Identify which cell holds the provided text, then report its [x, y] central coordinate. 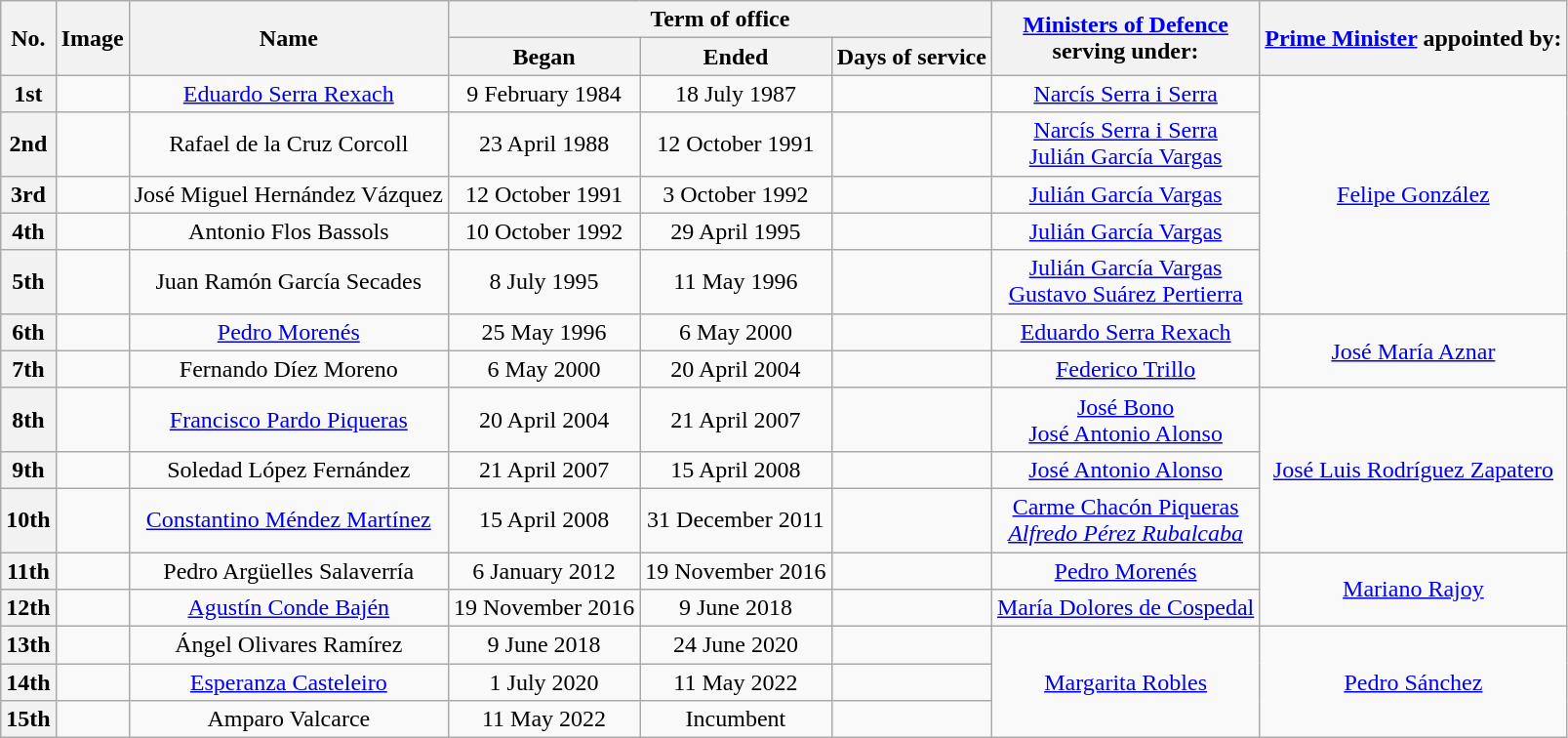
1 July 2020 [543, 682]
25 May 1996 [543, 332]
7th [28, 369]
8th [28, 420]
Ministers of Defenceserving under: [1125, 38]
24 June 2020 [736, 645]
Days of service [911, 57]
11 May 1996 [736, 281]
10th [28, 519]
Felipe González [1413, 194]
8 July 1995 [543, 281]
Ended [736, 57]
Image [92, 38]
Juan Ramón García Secades [289, 281]
Mariano Rajoy [1413, 590]
Fernando Díez Moreno [289, 369]
6 January 2012 [543, 571]
Amparo Valcarce [289, 719]
Incumbent [736, 719]
12th [28, 608]
José BonoJosé Antonio Alonso [1125, 420]
Name [289, 38]
Pedro Argüelles Salaverría [289, 571]
Margarita Robles [1125, 682]
José Antonio Alonso [1125, 470]
3rd [28, 194]
Francisco Pardo Piqueras [289, 420]
Antonio Flos Bassols [289, 231]
Constantino Méndez Martínez [289, 519]
11th [28, 571]
1st [28, 94]
Narcís Serra i Serra [1125, 94]
Ángel Olivares Ramírez [289, 645]
Rafael de la Cruz Corcoll [289, 144]
18 July 1987 [736, 94]
15th [28, 719]
3 October 1992 [736, 194]
31 December 2011 [736, 519]
Pedro Sánchez [1413, 682]
5th [28, 281]
Julián García VargasGustavo Suárez Pertierra [1125, 281]
Federico Trillo [1125, 369]
6th [28, 332]
Began [543, 57]
Prime Minister appointed by: [1413, 38]
Carme Chacón PiquerasAlfredo Pérez Rubalcaba [1125, 519]
José Miguel Hernández Vázquez [289, 194]
9th [28, 470]
10 October 1992 [543, 231]
14th [28, 682]
Narcís Serra i SerraJulián García Vargas [1125, 144]
4th [28, 231]
Esperanza Casteleiro [289, 682]
29 April 1995 [736, 231]
13th [28, 645]
José María Aznar [1413, 350]
María Dolores de Cospedal [1125, 608]
José Luis Rodríguez Zapatero [1413, 470]
Agustín Conde Bajén [289, 608]
No. [28, 38]
9 February 1984 [543, 94]
2nd [28, 144]
Soledad López Fernández [289, 470]
23 April 1988 [543, 144]
Term of office [720, 20]
